Pinpoint the cell where the given text exists, returning its [x, y] midpoint coordinate. 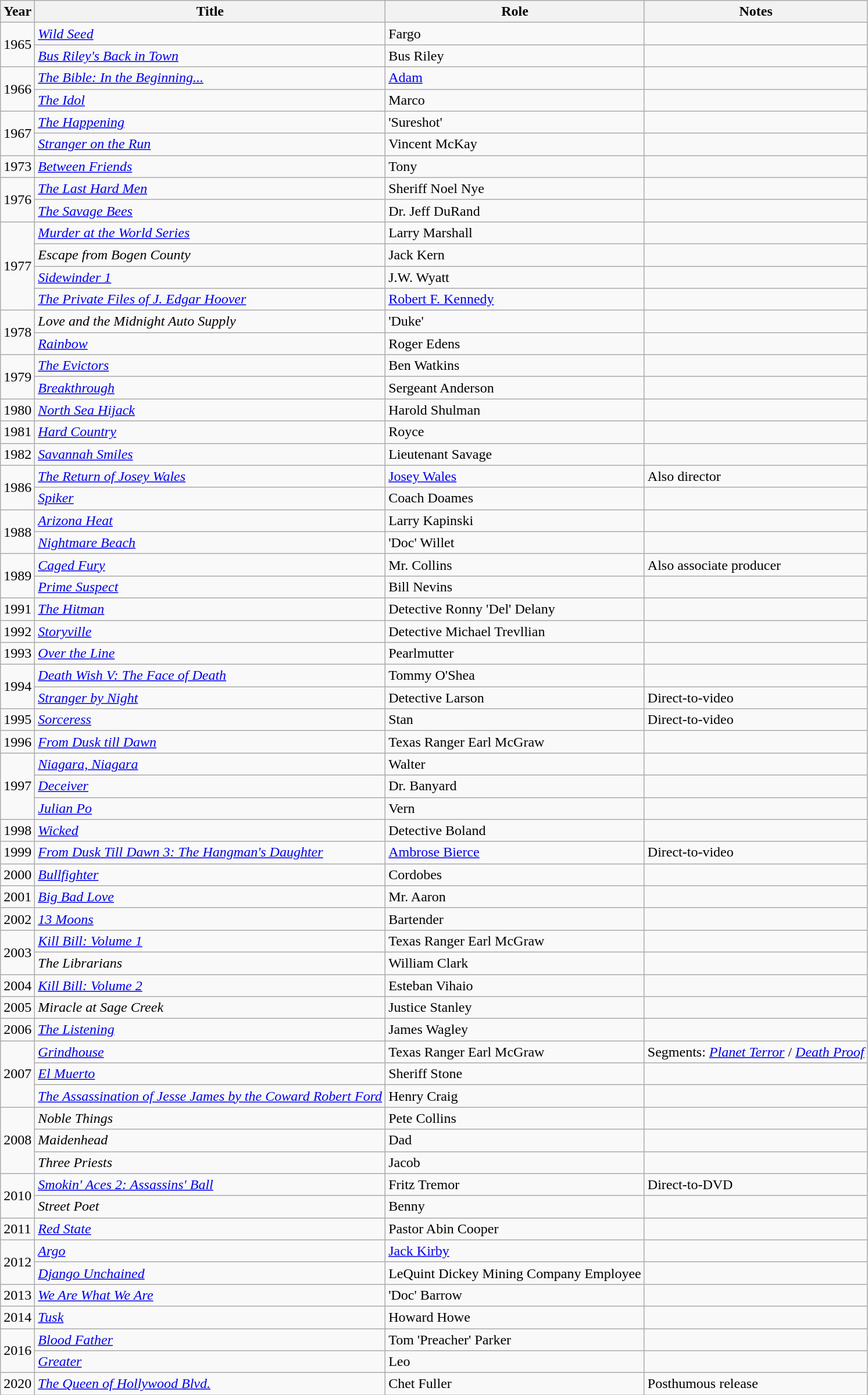
Spiker [210, 498]
Chet Fuller [515, 1384]
2004 [17, 986]
North Sea Hijack [210, 410]
Julian Po [210, 808]
Pete Collins [515, 1118]
Maidenhead [210, 1140]
Marco [515, 100]
Breakthrough [210, 388]
Deceiver [210, 786]
Also director [756, 476]
From Dusk Till Dawn 3: The Hangman's Daughter [210, 852]
Dr. Jeff DuRand [515, 211]
Tony [515, 166]
Roger Edens [515, 344]
The Idol [210, 100]
Notes [756, 12]
Nightmare Beach [210, 543]
2006 [17, 1030]
Stranger on the Run [210, 144]
Cordobes [515, 875]
Kill Bill: Volume 2 [210, 986]
Detective Larson [515, 698]
1992 [17, 631]
1989 [17, 576]
1967 [17, 133]
Also associate producer [756, 565]
'Sureshot' [515, 122]
Robert F. Kennedy [515, 299]
The Bible: In the Beginning... [210, 78]
Savannah Smiles [210, 454]
Segments: Planet Terror / Death Proof [756, 1052]
2005 [17, 1008]
'Duke' [515, 322]
Big Bad Love [210, 897]
Hard Country [210, 432]
El Muerto [210, 1074]
1978 [17, 333]
Between Friends [210, 166]
1979 [17, 377]
Argo [210, 1251]
Fritz Tremor [515, 1184]
Escape from Bogen County [210, 255]
Henry Craig [515, 1096]
Red State [210, 1229]
Dr. Banyard [515, 786]
Ambrose Bierce [515, 852]
Bartender [515, 919]
The Listening [210, 1030]
Noble Things [210, 1118]
1993 [17, 654]
From Dusk till Dawn [210, 742]
2014 [17, 1317]
1995 [17, 720]
Jack Kirby [515, 1251]
1994 [17, 687]
The Last Hard Men [210, 188]
Arizona Heat [210, 520]
Stan [515, 720]
Vincent McKay [515, 144]
Tommy O'Shea [515, 676]
Stranger by Night [210, 698]
Royce [515, 432]
Over the Line [210, 654]
Sheriff Stone [515, 1074]
'Doc' Barrow [515, 1295]
Jack Kern [515, 255]
Sorceress [210, 720]
Bullfighter [210, 875]
1981 [17, 432]
Bus Riley [515, 56]
Three Priests [210, 1162]
Adam [515, 78]
Sheriff Noel Nye [515, 188]
Coach Doames [515, 498]
1988 [17, 531]
1991 [17, 609]
Love and the Midnight Auto Supply [210, 322]
Wicked [210, 830]
Tusk [210, 1317]
Murder at the World Series [210, 233]
Pastor Abin Cooper [515, 1229]
The Queen of Hollywood Blvd. [210, 1384]
Prime Suspect [210, 587]
Death Wish V: The Face of Death [210, 676]
1966 [17, 89]
Josey Wales [515, 476]
2002 [17, 919]
The Evictors [210, 366]
Howard Howe [515, 1317]
13 Moons [210, 919]
The Private Files of J. Edgar Hoover [210, 299]
Benny [515, 1207]
J.W. Wyatt [515, 277]
Kill Bill: Volume 1 [210, 941]
1973 [17, 166]
2008 [17, 1140]
The Happening [210, 122]
The Return of Josey Wales [210, 476]
Bill Nevins [515, 587]
Lieutenant Savage [515, 454]
William Clark [515, 963]
The Hitman [210, 609]
Caged Fury [210, 565]
The Assassination of Jesse James by the Coward Robert Ford [210, 1096]
Detective Ronny 'Del' Delany [515, 609]
1998 [17, 830]
Mr. Aaron [515, 897]
Django Unchained [210, 1273]
Niagara, Niagara [210, 764]
Greater [210, 1362]
2001 [17, 897]
Detective Michael Trevllian [515, 631]
'Doc' Willet [515, 543]
Blood Father [210, 1339]
Larry Marshall [515, 233]
1997 [17, 786]
Leo [515, 1362]
1976 [17, 199]
Tom 'Preacher' Parker [515, 1339]
Grindhouse [210, 1052]
James Wagley [515, 1030]
Justice Stanley [515, 1008]
2020 [17, 1384]
1965 [17, 45]
The Librarians [210, 963]
2007 [17, 1074]
Bus Riley's Back in Town [210, 56]
Role [515, 12]
Sergeant Anderson [515, 388]
2012 [17, 1262]
2000 [17, 875]
2011 [17, 1229]
1982 [17, 454]
Dad [515, 1140]
Walter [515, 764]
Storyville [210, 631]
Fargo [515, 34]
Larry Kapinski [515, 520]
Year [17, 12]
We Are What We Are [210, 1295]
1977 [17, 266]
Vern [515, 808]
2016 [17, 1350]
Sidewinder 1 [210, 277]
2010 [17, 1196]
1996 [17, 742]
Street Poet [210, 1207]
1986 [17, 487]
The Savage Bees [210, 211]
Rainbow [210, 344]
LeQuint Dickey Mining Company Employee [515, 1273]
Esteban Vihaio [515, 986]
Harold Shulman [515, 410]
Jacob [515, 1162]
2013 [17, 1295]
Posthumous release [756, 1384]
Detective Boland [515, 830]
1999 [17, 852]
1980 [17, 410]
Mr. Collins [515, 565]
Direct-to-DVD [756, 1184]
2003 [17, 952]
Title [210, 12]
Miracle at Sage Creek [210, 1008]
Wild Seed [210, 34]
Smokin' Aces 2: Assassins' Ball [210, 1184]
Ben Watkins [515, 366]
Pearlmutter [515, 654]
